For the text-containing cell, return its midpoint in (x, y) coordinate format. 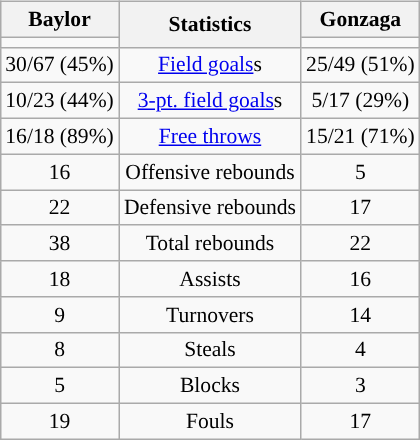
Blocks (210, 386)
Baylor (60, 19)
Fouls (210, 421)
3-pt. field goalss (210, 101)
14 (360, 314)
16/18 (89%) (60, 136)
38 (60, 243)
Defensive rebounds (210, 208)
Statistics (210, 24)
Assists (210, 279)
Total rebounds (210, 243)
Offensive rebounds (210, 172)
10/23 (44%) (60, 101)
8 (60, 350)
25/49 (51%) (360, 65)
15/21 (71%) (360, 136)
Turnovers (210, 314)
5/17 (29%) (360, 101)
9 (60, 314)
19 (60, 421)
Steals (210, 350)
30/67 (45%) (60, 65)
Gonzaga (360, 19)
Free throws (210, 136)
18 (60, 279)
4 (360, 350)
Field goalss (210, 65)
3 (360, 386)
